Return (x, y) of the center of cell containing provided text 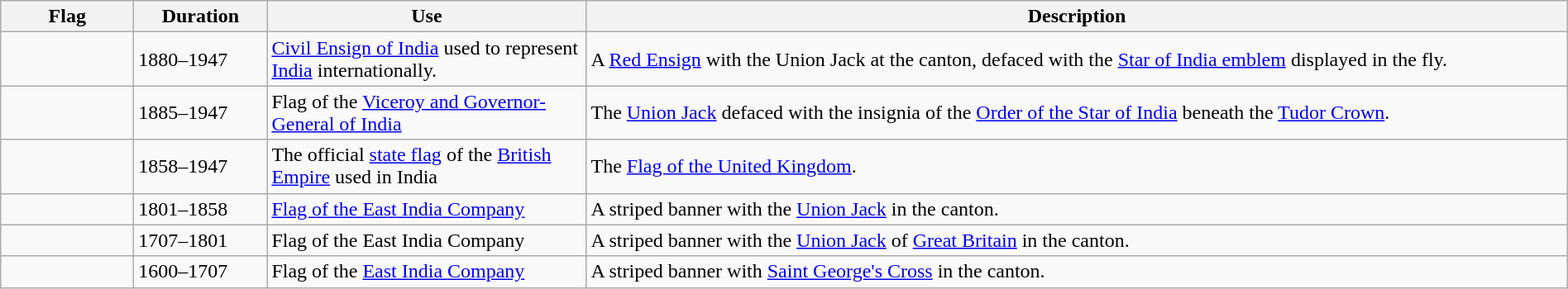
Flag (68, 17)
A striped banner with the Union Jack of Great Britain in the canton. (1077, 240)
1707–1801 (200, 240)
A Red Ensign with the Union Jack at the canton, defaced with the Star of India emblem displayed in the fly. (1077, 59)
1801–1858 (200, 209)
The Union Jack defaced with the insignia of the Order of the Star of India beneath the Tudor Crown. (1077, 112)
Flag of the Viceroy and Governor-General of India (427, 112)
Duration (200, 17)
A striped banner with Saint George's Cross in the canton. (1077, 272)
The official state flag of the British Empire used in India (427, 167)
1885–1947 (200, 112)
Description (1077, 17)
The Flag of the United Kingdom. (1077, 167)
1858–1947 (200, 167)
Use (427, 17)
1880–1947 (200, 59)
A striped banner with the Union Jack in the canton. (1077, 209)
1600–1707 (200, 272)
Civil Ensign of India used to represent India internationally. (427, 59)
